Extract the [X, Y] coordinate from the center of the cell holding the provided text.  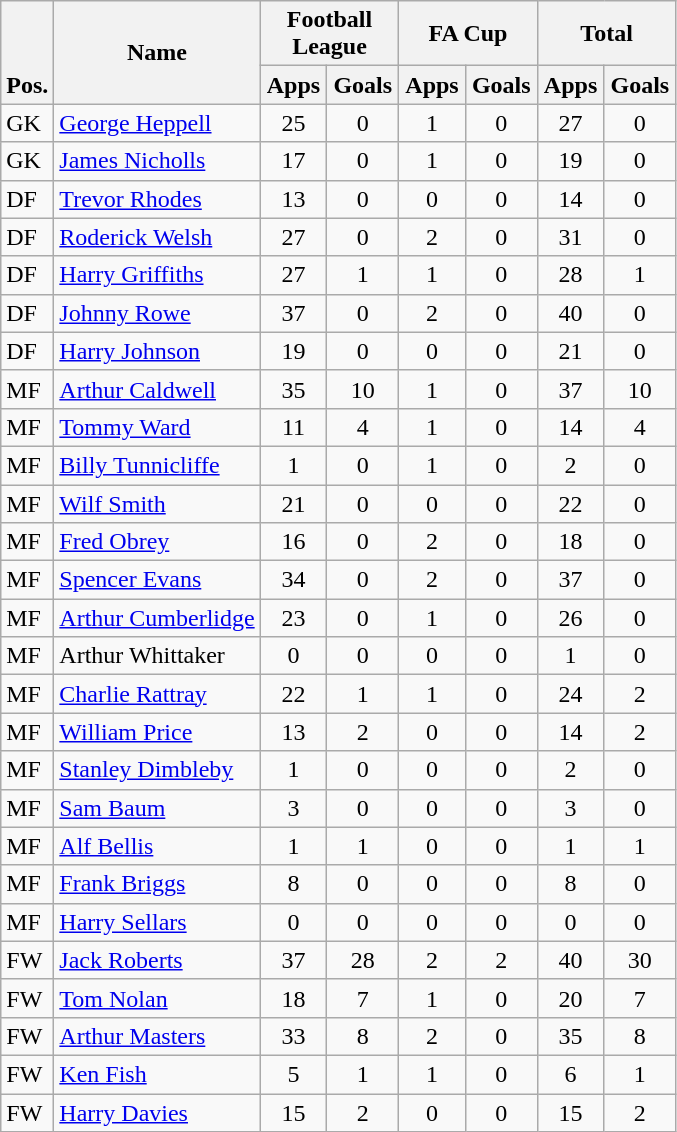
16 [294, 542]
20 [570, 998]
6 [570, 1074]
11 [294, 427]
Pos. [28, 52]
Alf Bellis [157, 846]
5 [294, 1074]
25 [294, 123]
33 [294, 1036]
Harry Davies [157, 1113]
Tommy Ward [157, 427]
Arthur Whittaker [157, 656]
Trevor Rhodes [157, 199]
Total [606, 34]
Billy Tunnicliffe [157, 465]
Ken Fish [157, 1074]
Charlie Rattray [157, 694]
24 [570, 694]
23 [294, 618]
Football League [330, 34]
Stanley Dimbleby [157, 770]
Frank Briggs [157, 884]
Wilf Smith [157, 503]
Fred Obrey [157, 542]
Johnny Rowe [157, 313]
Roderick Welsh [157, 237]
Harry Griffiths [157, 275]
FA Cup [468, 34]
30 [640, 960]
Harry Sellars [157, 922]
Name [157, 52]
Jack Roberts [157, 960]
Arthur Masters [157, 1036]
George Heppell [157, 123]
17 [294, 161]
Spencer Evans [157, 580]
34 [294, 580]
Harry Johnson [157, 351]
Sam Baum [157, 808]
Arthur Caldwell [157, 389]
Tom Nolan [157, 998]
Arthur Cumberlidge [157, 618]
31 [570, 237]
William Price [157, 732]
26 [570, 618]
James Nicholls [157, 161]
